Identify which cell holds the provided text, then report its (X, Y) central coordinate. 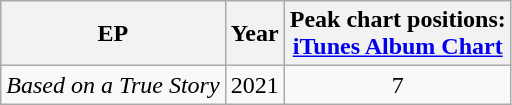
Peak chart positions:iTunes Album Chart (398, 34)
7 (398, 85)
Based on a True Story (113, 85)
2021 (254, 85)
EP (113, 34)
Year (254, 34)
